Return (x, y) of the center of cell containing provided text 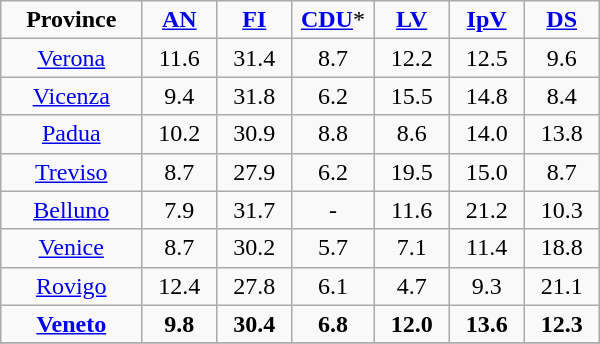
- (333, 210)
Province (72, 20)
19.5 (412, 172)
Padua (72, 134)
Belluno (72, 210)
12.5 (486, 58)
4.7 (412, 286)
21.2 (486, 210)
8.6 (412, 134)
27.8 (254, 286)
9.6 (562, 58)
9.8 (180, 324)
15.5 (412, 96)
Venice (72, 248)
9.4 (180, 96)
8.4 (562, 96)
31.4 (254, 58)
12.3 (562, 324)
14.0 (486, 134)
12.4 (180, 286)
30.9 (254, 134)
AN (180, 20)
12.2 (412, 58)
7.1 (412, 248)
9.3 (486, 286)
Verona (72, 58)
6.8 (333, 324)
IpV (486, 20)
14.8 (486, 96)
CDU* (333, 20)
10.3 (562, 210)
5.7 (333, 248)
DS (562, 20)
12.0 (412, 324)
8.8 (333, 134)
15.0 (486, 172)
Vicenza (72, 96)
30.4 (254, 324)
21.1 (562, 286)
27.9 (254, 172)
7.9 (180, 210)
31.8 (254, 96)
30.2 (254, 248)
11.4 (486, 248)
13.8 (562, 134)
31.7 (254, 210)
Treviso (72, 172)
FI (254, 20)
13.6 (486, 324)
6.1 (333, 286)
18.8 (562, 248)
Rovigo (72, 286)
LV (412, 20)
Veneto (72, 324)
10.2 (180, 134)
